Pinpoint the cell where the given text exists, returning its [X, Y] midpoint coordinate. 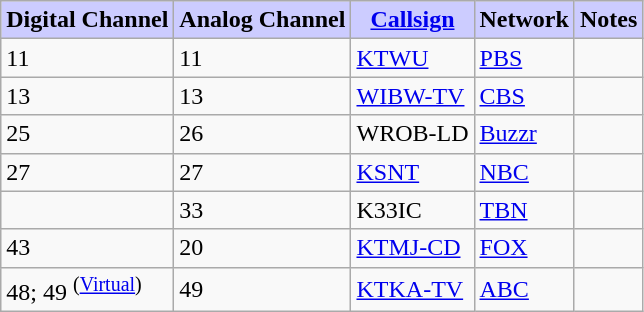
KSNT [412, 172]
48; 49 (Virtual) [88, 290]
CBS [524, 96]
Notes [608, 20]
ABC [524, 290]
Analog Channel [262, 20]
Network [524, 20]
PBS [524, 58]
WIBW-TV [412, 96]
20 [262, 248]
KTKA-TV [412, 290]
TBN [524, 210]
Callsign [412, 20]
KTMJ-CD [412, 248]
FOX [524, 248]
Digital Channel [88, 20]
43 [88, 248]
49 [262, 290]
NBC [524, 172]
26 [262, 134]
Buzzr [524, 134]
33 [262, 210]
KTWU [412, 58]
25 [88, 134]
K33IC [412, 210]
WROB-LD [412, 134]
